Pinpoint the cell where the given text exists, returning its [X, Y] midpoint coordinate. 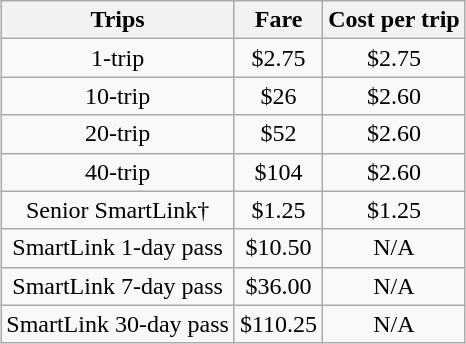
$104 [278, 172]
SmartLink 30-day pass [118, 324]
Fare [278, 20]
$26 [278, 96]
Trips [118, 20]
$52 [278, 134]
Senior SmartLink† [118, 210]
10-trip [118, 96]
40-trip [118, 172]
$110.25 [278, 324]
$36.00 [278, 286]
Cost per trip [394, 20]
SmartLink 7-day pass [118, 286]
$10.50 [278, 248]
1-trip [118, 58]
SmartLink 1-day pass [118, 248]
20-trip [118, 134]
